Find where the given text appears and provide that cell's center as [x, y] coordinate. 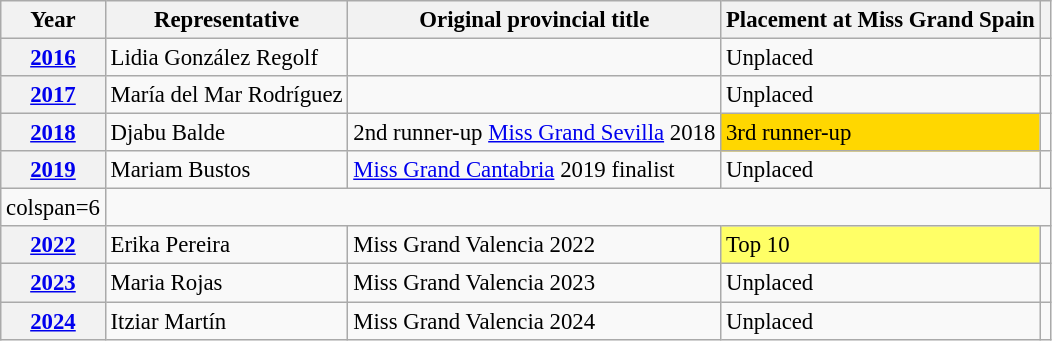
Lidia González Regolf [226, 58]
2016 [53, 58]
Maria Rojas [226, 283]
2018 [53, 133]
3rd runner-up [880, 133]
2023 [53, 283]
colspan=6 [53, 208]
Djabu Balde [226, 133]
María del Mar Rodríguez [226, 95]
Representative [226, 20]
2022 [53, 245]
Miss Grand Valencia 2023 [534, 283]
2024 [53, 321]
2019 [53, 170]
Top 10 [880, 245]
Original provincial title [534, 20]
Miss Grand Valencia 2022 [534, 245]
Year [53, 20]
Miss Grand Valencia 2024 [534, 321]
Erika Pereira [226, 245]
Placement at Miss Grand Spain [880, 20]
Miss Grand Cantabria 2019 finalist [534, 170]
2017 [53, 95]
Itziar Martín [226, 321]
2nd runner-up Miss Grand Sevilla 2018 [534, 133]
Mariam Bustos [226, 170]
